Determine the (X, Y) coordinate at the center of the cell enclosing the given text.  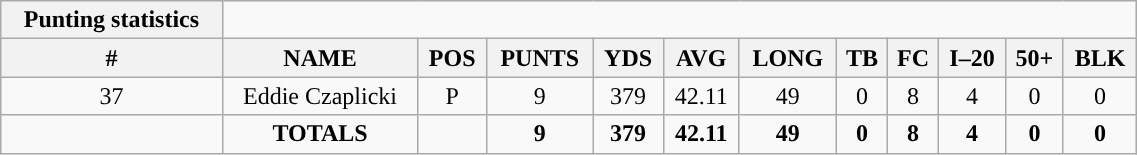
37 (112, 96)
Eddie Czaplicki (320, 96)
Punting statistics (112, 20)
50+ (1035, 58)
# (112, 58)
TOTALS (320, 134)
P (452, 96)
YDS (628, 58)
PUNTS (540, 58)
FC (912, 58)
POS (452, 58)
AVG (701, 58)
BLK (1100, 58)
I–20 (972, 58)
NAME (320, 58)
TB (862, 58)
LONG (788, 58)
